Determine the (X, Y) coordinate at the center of the cell enclosing the given text.  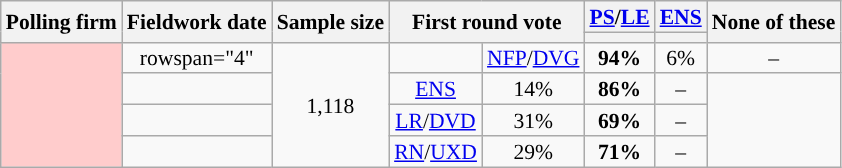
None of these (774, 22)
RN/UXD (436, 152)
rowspan="4" (197, 58)
14% (534, 90)
First round vote (486, 22)
Fieldwork date (197, 22)
29% (534, 152)
71% (620, 152)
6% (681, 58)
86% (620, 90)
Sample size (330, 22)
PS/LE (620, 16)
Polling firm (62, 22)
94% (620, 58)
1,118 (330, 104)
31% (534, 120)
LR/DVD (436, 120)
69% (620, 120)
NFP/DVG (534, 58)
